Detect which cell encompasses the target text, then output its [x, y] center coordinate. 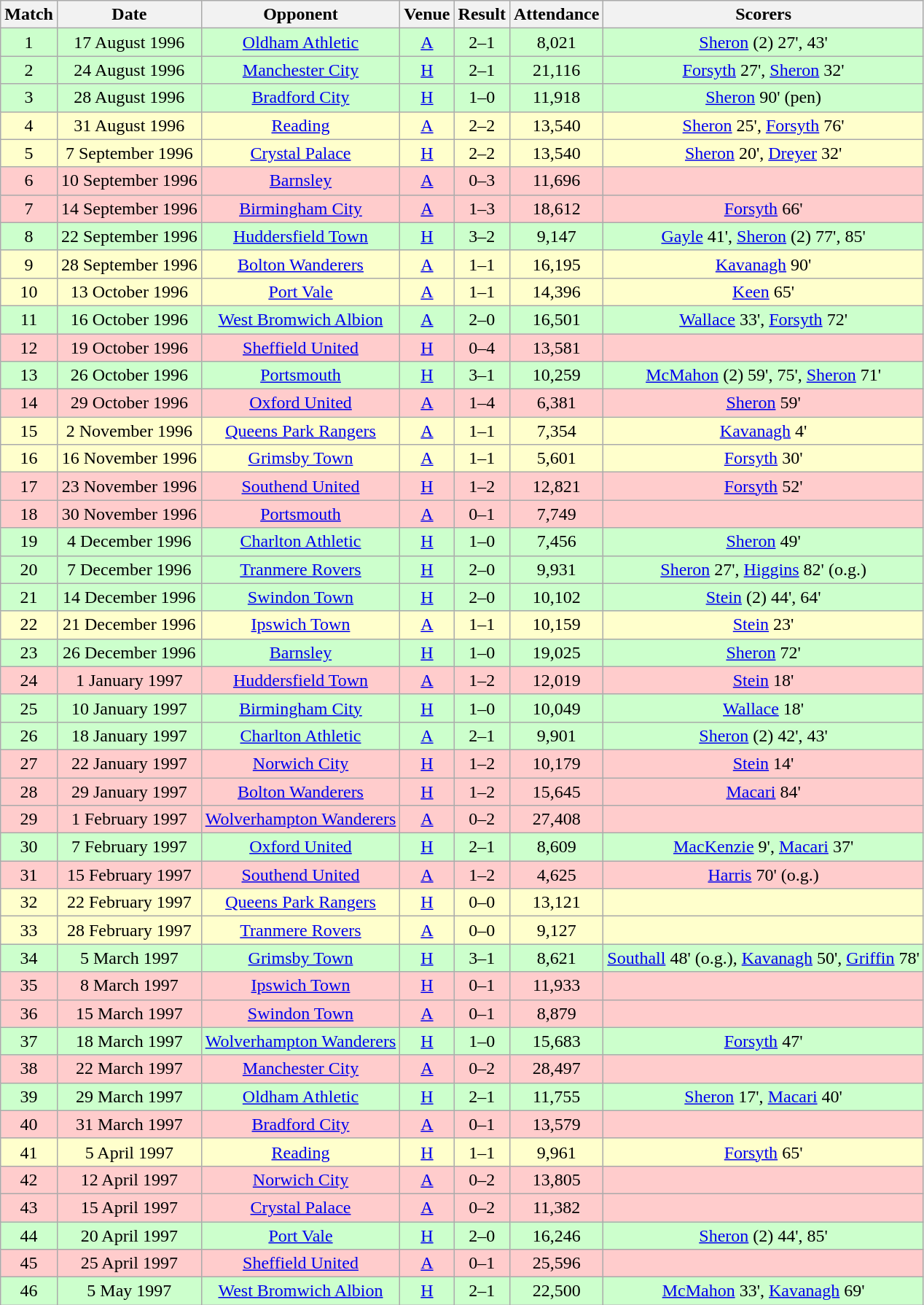
16,195 [556, 264]
Forsyth 65' [764, 1152]
Macari 84' [764, 791]
10,259 [556, 375]
22 March 1997 [129, 1069]
18 January 1997 [129, 736]
21 December 1996 [129, 625]
Sheron 27', Higgins 82' (o.g.) [764, 569]
13,121 [556, 903]
16,501 [556, 319]
MacKenzie 9', Macari 37' [764, 847]
28 February 1997 [129, 930]
40 [29, 1124]
Match [29, 15]
3–2 [482, 236]
Gayle 41', Sheron (2) 77', 85' [764, 236]
2 [29, 70]
Sheron 20', Dreyer 32' [764, 153]
Result [482, 15]
7,749 [556, 514]
22,500 [556, 1291]
41 [29, 1152]
7 February 1997 [129, 847]
10,179 [556, 763]
29 October 1996 [129, 403]
26 [29, 736]
27,408 [556, 819]
46 [29, 1291]
31 August 1996 [129, 125]
16 [29, 459]
31 March 1997 [129, 1124]
11,382 [556, 1207]
5 [29, 153]
13 [29, 375]
Stein 14' [764, 763]
8,609 [556, 847]
10 September 1996 [129, 181]
4,625 [556, 875]
19,025 [556, 652]
Sheron 49' [764, 542]
12,821 [556, 486]
5 April 1997 [129, 1152]
Sheron 72' [764, 652]
1–4 [482, 403]
22 February 1997 [129, 903]
5 May 1997 [129, 1291]
Stein 23' [764, 625]
0–4 [482, 348]
1 January 1997 [129, 680]
1–3 [482, 209]
15,683 [556, 1041]
8 [29, 236]
43 [29, 1207]
11,933 [556, 986]
Forsyth 47' [764, 1041]
Keen 65' [764, 292]
Kavanagh 90' [764, 264]
15 [29, 431]
16,246 [556, 1236]
26 October 1996 [129, 375]
12 April 1997 [129, 1180]
9,931 [556, 569]
25 April 1997 [129, 1263]
29 March 1997 [129, 1096]
Sheron (2) 42', 43' [764, 736]
9,961 [556, 1152]
18 March 1997 [129, 1041]
8,621 [556, 958]
25 [29, 708]
8,021 [556, 42]
37 [29, 1041]
Stein (2) 44', 64' [764, 597]
10 [29, 292]
30 November 1996 [129, 514]
15 March 1997 [129, 1013]
38 [29, 1069]
22 January 1997 [129, 763]
42 [29, 1180]
19 [29, 542]
28 September 1996 [129, 264]
Date [129, 15]
33 [29, 930]
11,755 [556, 1096]
15,645 [556, 791]
McMahon 33', Kavanagh 69' [764, 1291]
36 [29, 1013]
Kavanagh 4' [764, 431]
0–3 [482, 181]
12 [29, 348]
31 [29, 875]
McMahon (2) 59', 75', Sheron 71' [764, 375]
20 April 1997 [129, 1236]
Scorers [764, 15]
27 [29, 763]
13,579 [556, 1124]
8,879 [556, 1013]
7,456 [556, 542]
26 December 1996 [129, 652]
16 October 1996 [129, 319]
22 September 1996 [129, 236]
7,354 [556, 431]
15 April 1997 [129, 1207]
6,381 [556, 403]
1 February 1997 [129, 819]
34 [29, 958]
Venue [427, 15]
44 [29, 1236]
14 December 1996 [129, 597]
Forsyth 66' [764, 209]
35 [29, 986]
9,127 [556, 930]
39 [29, 1096]
Southall 48' (o.g.), Kavanagh 50', Griffin 78' [764, 958]
25,596 [556, 1263]
10,102 [556, 597]
32 [29, 903]
17 August 1996 [129, 42]
11 [29, 319]
18,612 [556, 209]
4 [29, 125]
2 November 1996 [129, 431]
28,497 [556, 1069]
Sheron 25', Forsyth 76' [764, 125]
11,696 [556, 181]
45 [29, 1263]
4 December 1996 [129, 542]
Wallace 18' [764, 708]
13,581 [556, 348]
5,601 [556, 459]
Sheron (2) 27', 43' [764, 42]
Forsyth 52' [764, 486]
Sheron 17', Macari 40' [764, 1096]
Forsyth 30' [764, 459]
21 [29, 597]
19 October 1996 [129, 348]
17 [29, 486]
10,049 [556, 708]
13 October 1996 [129, 292]
9,901 [556, 736]
29 January 1997 [129, 791]
Opponent [300, 15]
14,396 [556, 292]
5 March 1997 [129, 958]
6 [29, 181]
1 [29, 42]
28 [29, 791]
22 [29, 625]
21,116 [556, 70]
30 [29, 847]
8 March 1997 [129, 986]
Wallace 33', Forsyth 72' [764, 319]
11,918 [556, 98]
10,159 [556, 625]
13,805 [556, 1180]
14 September 1996 [129, 209]
24 [29, 680]
29 [29, 819]
14 [29, 403]
9,147 [556, 236]
3 [29, 98]
12,019 [556, 680]
7 [29, 209]
7 December 1996 [129, 569]
24 August 1996 [129, 70]
15 February 1997 [129, 875]
Sheron (2) 44', 85' [764, 1236]
23 November 1996 [129, 486]
9 [29, 264]
Sheron 59' [764, 403]
20 [29, 569]
Harris 70' (o.g.) [764, 875]
28 August 1996 [129, 98]
18 [29, 514]
Forsyth 27', Sheron 32' [764, 70]
Stein 18' [764, 680]
Sheron 90' (pen) [764, 98]
16 November 1996 [129, 459]
7 September 1996 [129, 153]
23 [29, 652]
Attendance [556, 15]
10 January 1997 [129, 708]
